For the text-containing cell, return its midpoint in (X, Y) coordinate format. 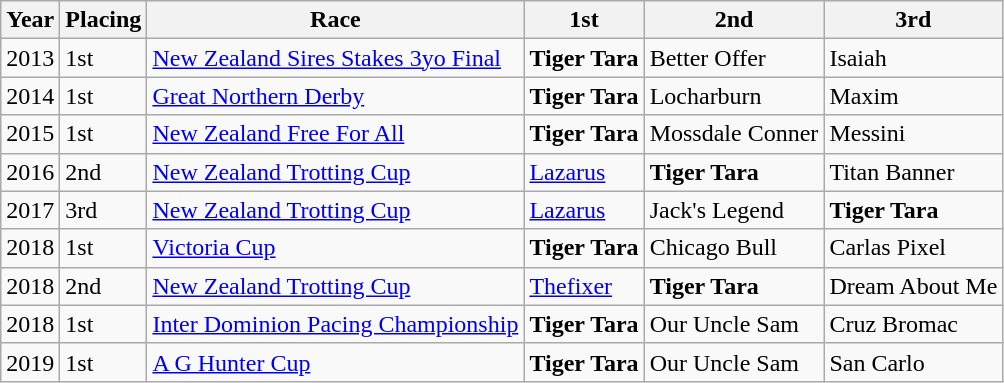
Locharburn (734, 96)
A G Hunter Cup (336, 362)
2017 (30, 210)
Placing (104, 20)
Better Offer (734, 58)
Jack's Legend (734, 210)
Great Northern Derby (336, 96)
Titan Banner (914, 172)
Year (30, 20)
Chicago Bull (734, 248)
Race (336, 20)
2016 (30, 172)
New Zealand Sires Stakes 3yo Final (336, 58)
San Carlo (914, 362)
Inter Dominion Pacing Championship (336, 324)
Maxim (914, 96)
2015 (30, 134)
Messini (914, 134)
Cruz Bromac (914, 324)
New Zealand Free For All (336, 134)
Mossdale Conner (734, 134)
Thefixer (584, 286)
Dream About Me (914, 286)
2013 (30, 58)
2014 (30, 96)
Isaiah (914, 58)
Victoria Cup (336, 248)
2019 (30, 362)
Carlas Pixel (914, 248)
